Search for the cell housing the specified text and yield its (x, y) center coordinate. 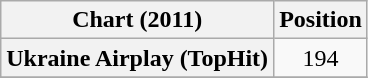
Ukraine Airplay (TopHit) (138, 58)
194 (321, 58)
Position (321, 20)
Chart (2011) (138, 20)
